Detect which cell encompasses the target text, then output its (X, Y) center coordinate. 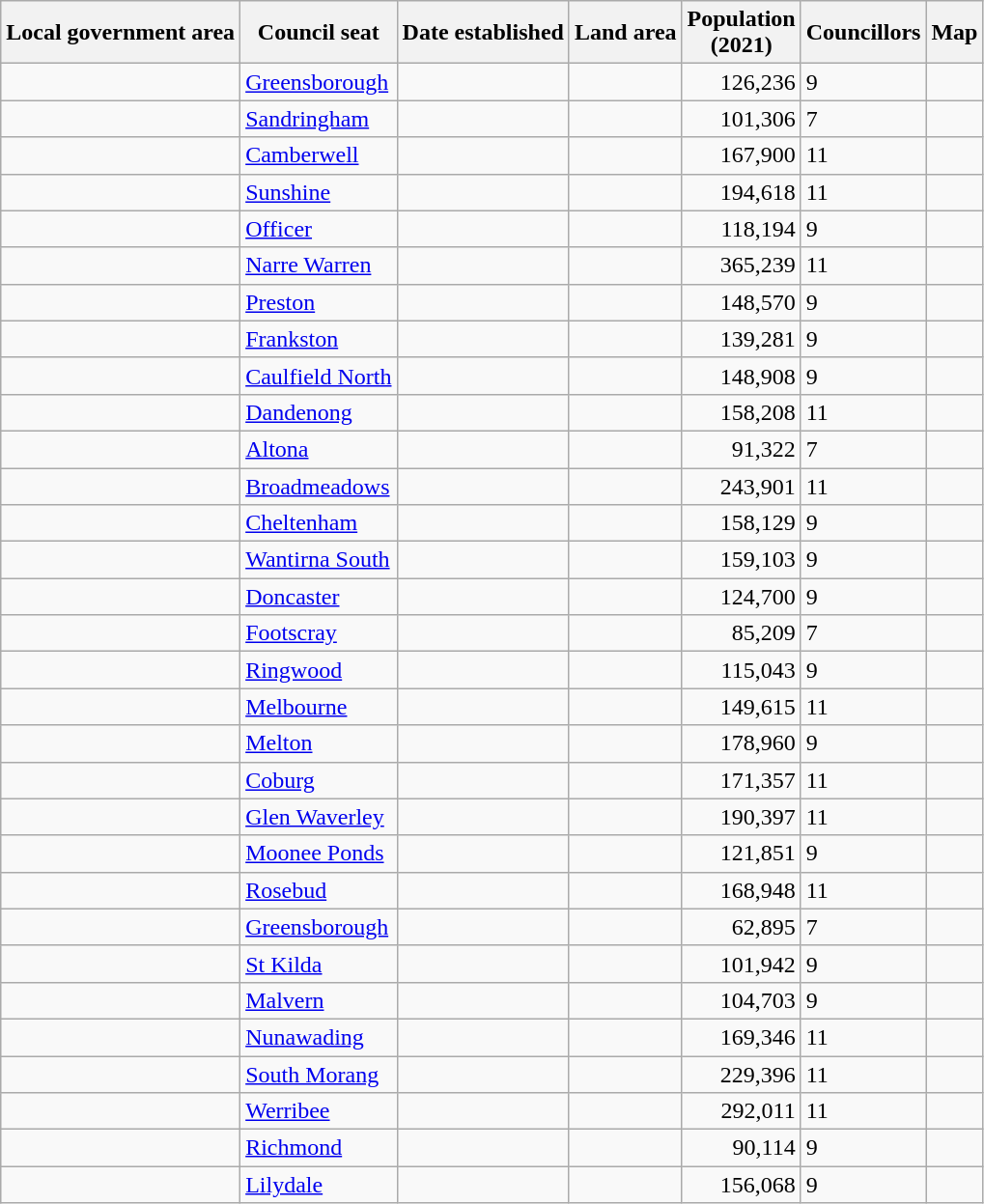
126,236 (742, 82)
91,322 (742, 449)
Frankston (319, 339)
115,043 (742, 670)
156,068 (742, 1185)
365,239 (742, 266)
Cheltenham (319, 523)
St Kilda (319, 964)
158,208 (742, 412)
158,129 (742, 523)
168,948 (742, 890)
Preston (319, 302)
Nunawading (319, 1037)
Land area (626, 33)
Ringwood (319, 670)
121,851 (742, 854)
243,901 (742, 486)
Coburg (319, 780)
190,397 (742, 817)
229,396 (742, 1075)
Local government area (121, 33)
Officer (319, 229)
167,900 (742, 155)
Moonee Ponds (319, 854)
Doncaster (319, 597)
Lilydale (319, 1185)
148,908 (742, 376)
104,703 (742, 1000)
Footscray (319, 633)
Date established (483, 33)
194,618 (742, 192)
159,103 (742, 560)
101,306 (742, 119)
South Morang (319, 1075)
Population(2021) (742, 33)
Council seat (319, 33)
Altona (319, 449)
118,194 (742, 229)
Malvern (319, 1000)
Rosebud (319, 890)
139,281 (742, 339)
Camberwell (319, 155)
Glen Waverley (319, 817)
90,114 (742, 1148)
178,960 (742, 743)
Melbourne (319, 707)
101,942 (742, 964)
148,570 (742, 302)
Councillors (863, 33)
62,895 (742, 927)
Richmond (319, 1148)
169,346 (742, 1037)
Wantirna South (319, 560)
292,011 (742, 1111)
149,615 (742, 707)
Broadmeadows (319, 486)
124,700 (742, 597)
Dandenong (319, 412)
171,357 (742, 780)
Melton (319, 743)
85,209 (742, 633)
Sandringham (319, 119)
Caulfield North (319, 376)
Map (954, 33)
Narre Warren (319, 266)
Sunshine (319, 192)
Werribee (319, 1111)
